For the text-containing cell, return its midpoint in (x, y) coordinate format. 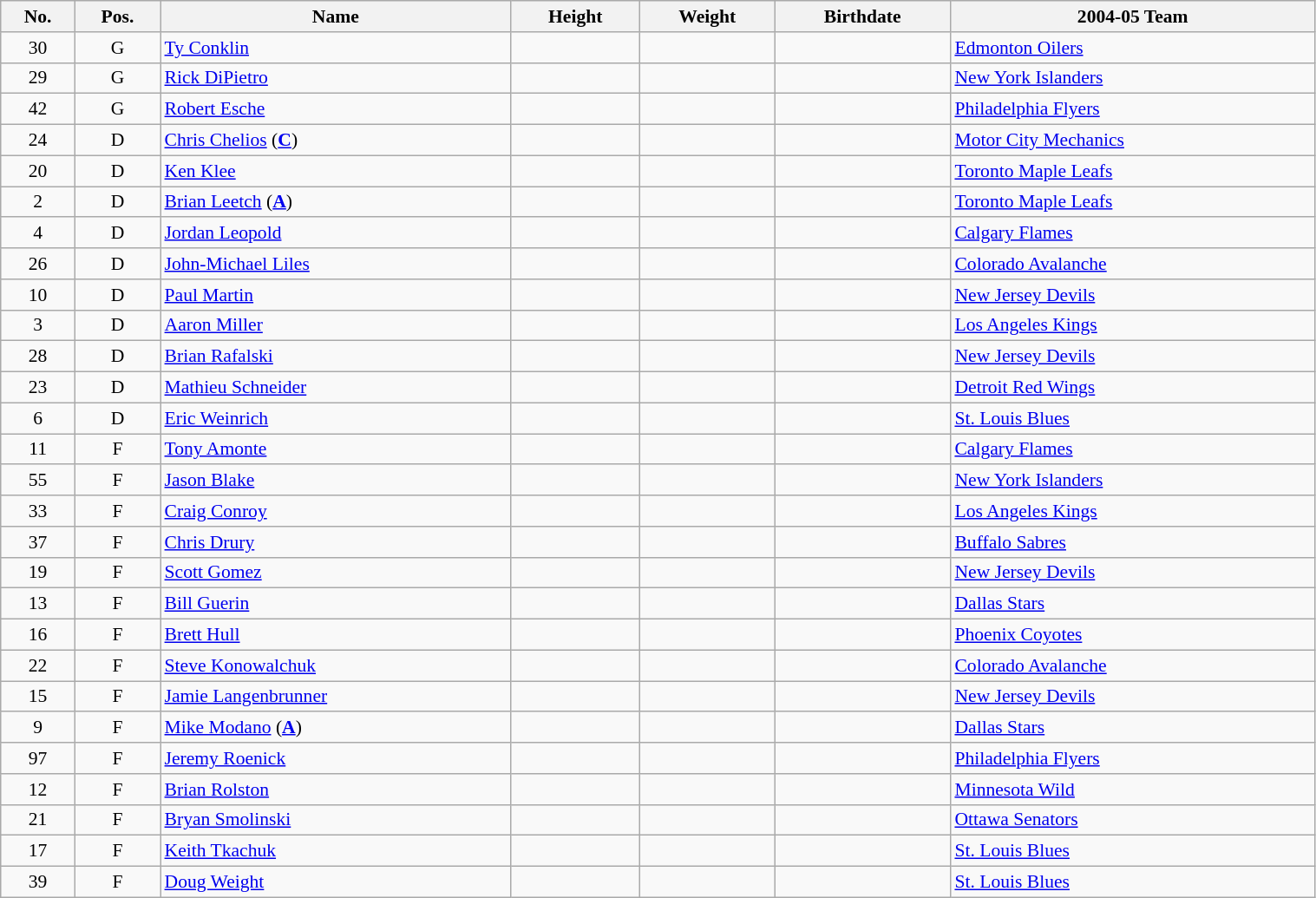
Ottawa Senators (1133, 820)
Keith Tkachuk (335, 851)
29 (38, 78)
30 (38, 48)
Weight (707, 16)
Ty Conklin (335, 48)
Jamie Langenbrunner (335, 697)
Doug Weight (335, 882)
33 (38, 511)
Chris Chelios (C) (335, 141)
10 (38, 295)
21 (38, 820)
Brian Rolston (335, 790)
John-Michael Liles (335, 264)
Mathieu Schneider (335, 388)
42 (38, 109)
12 (38, 790)
2 (38, 202)
Robert Esche (335, 109)
20 (38, 171)
97 (38, 758)
Motor City Mechanics (1133, 141)
4 (38, 233)
Name (335, 16)
Phoenix Coyotes (1133, 635)
Jason Blake (335, 481)
Craig Conroy (335, 511)
Jordan Leopold (335, 233)
37 (38, 542)
Brian Leetch (A) (335, 202)
16 (38, 635)
Edmonton Oilers (1133, 48)
Detroit Red Wings (1133, 388)
Birthdate (862, 16)
22 (38, 665)
24 (38, 141)
6 (38, 418)
Brian Rafalski (335, 357)
Bryan Smolinski (335, 820)
26 (38, 264)
28 (38, 357)
15 (38, 697)
9 (38, 728)
Eric Weinrich (335, 418)
Bill Guerin (335, 604)
Pos. (117, 16)
11 (38, 449)
Chris Drury (335, 542)
55 (38, 481)
No. (38, 16)
Buffalo Sabres (1133, 542)
Jeremy Roenick (335, 758)
Scott Gomez (335, 573)
Minnesota Wild (1133, 790)
Aaron Miller (335, 325)
23 (38, 388)
2004-05 Team (1133, 16)
Ken Klee (335, 171)
13 (38, 604)
Paul Martin (335, 295)
17 (38, 851)
Brett Hull (335, 635)
Tony Amonte (335, 449)
3 (38, 325)
Height (575, 16)
Rick DiPietro (335, 78)
19 (38, 573)
39 (38, 882)
Mike Modano (A) (335, 728)
Steve Konowalchuk (335, 665)
